Detect which cell encompasses the target text, then output its (x, y) center coordinate. 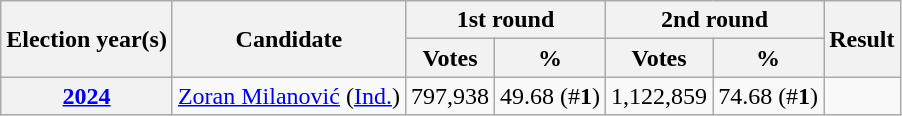
74.68 (#1) (768, 96)
1,122,859 (660, 96)
Result (862, 39)
1st round (505, 20)
Zoran Milanović (Ind.) (288, 96)
797,938 (450, 96)
2nd round (715, 20)
Election year(s) (87, 39)
Candidate (288, 39)
2024 (87, 96)
49.68 (#1) (550, 96)
